Locate the cell with the specified text and output its (x, y) center coordinate. 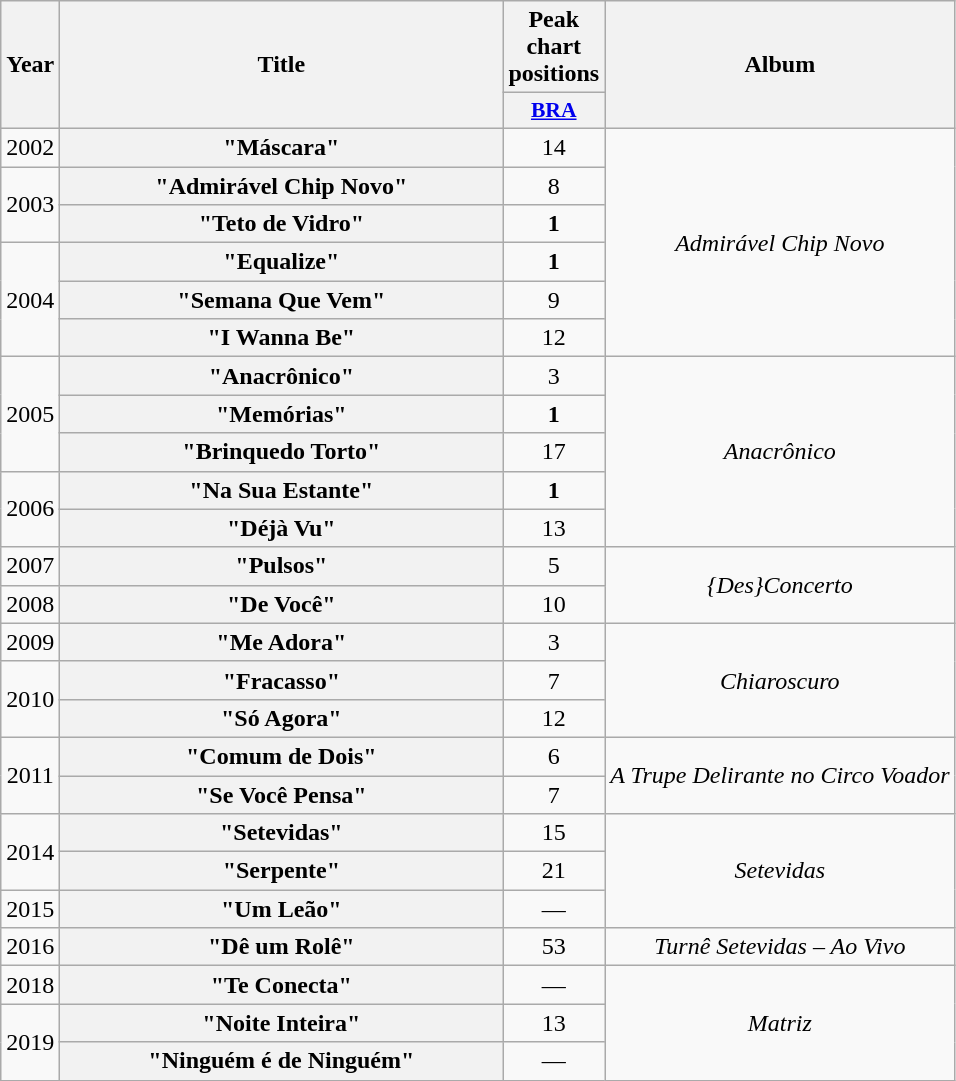
"Noite Inteira" (282, 1023)
2007 (30, 566)
"Na Sua Estante" (282, 490)
Title (282, 65)
"Pulsos" (282, 566)
"Ninguém é de Ninguém" (282, 1061)
"Um Leão" (282, 909)
Year (30, 65)
6 (554, 756)
"Máscara" (282, 147)
"Setevidas" (282, 833)
A Trupe Delirante no Circo Voador (780, 775)
"Me Adora" (282, 642)
14 (554, 147)
2008 (30, 604)
"Dê um Rolê" (282, 947)
2005 (30, 414)
"Anacrônico" (282, 376)
Matriz (780, 1023)
9 (554, 300)
"Equalize" (282, 262)
"Fracasso" (282, 680)
"Comum de Dois" (282, 756)
2014 (30, 852)
"Te Conecta" (282, 985)
2015 (30, 909)
Turnê Setevidas – Ao Vivo (780, 947)
Anacrônico (780, 452)
Peak chart positions (554, 47)
Chiaroscuro (780, 680)
"De Você" (282, 604)
"Déjà Vu" (282, 528)
5 (554, 566)
"Admirável Chip Novo" (282, 185)
Admirável Chip Novo (780, 242)
15 (554, 833)
2009 (30, 642)
"Teto de Vidro" (282, 224)
"Se Você Pensa" (282, 795)
"Só Agora" (282, 718)
"I Wanna Be" (282, 338)
2016 (30, 947)
17 (554, 452)
Album (780, 65)
"Brinquedo Torto" (282, 452)
10 (554, 604)
2006 (30, 509)
2002 (30, 147)
"Semana Que Vem" (282, 300)
2003 (30, 204)
2018 (30, 985)
53 (554, 947)
2019 (30, 1042)
2004 (30, 300)
21 (554, 871)
{Des}Concerto (780, 585)
2010 (30, 699)
BRA (554, 111)
Setevidas (780, 871)
"Serpente" (282, 871)
2011 (30, 775)
"Memórias" (282, 414)
8 (554, 185)
